Provide the [x, y] coordinate of the cell's center where the given text is located.  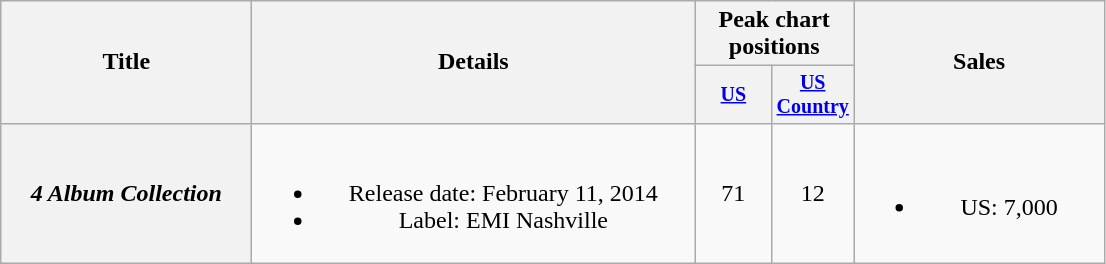
71 [734, 193]
Release date: February 11, 2014Label: EMI Nashville [474, 193]
US [734, 94]
Title [126, 62]
US: 7,000 [980, 193]
4 Album Collection [126, 193]
US Country [813, 94]
12 [813, 193]
Sales [980, 62]
Details [474, 62]
Peak chartpositions [774, 34]
